Search for the cell housing the specified text and yield its (x, y) center coordinate. 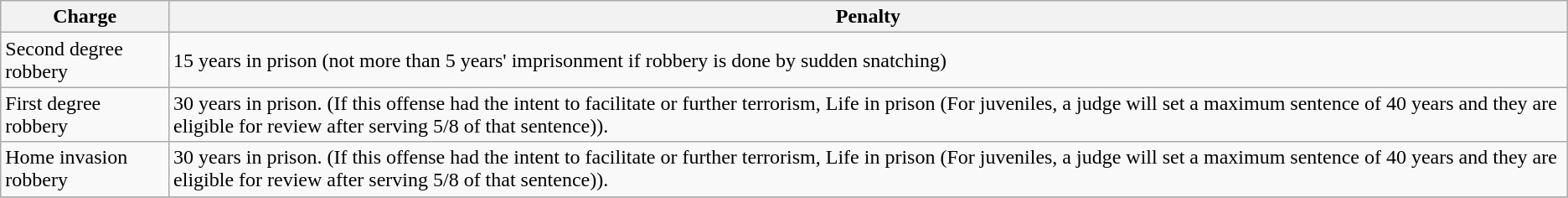
15 years in prison (not more than 5 years' imprisonment if robbery is done by sudden snatching) (869, 60)
Home invasion robbery (85, 169)
Charge (85, 17)
Penalty (869, 17)
First degree robbery (85, 114)
Second degree robbery (85, 60)
